From the cell containing the given text, extract its center point as [x, y] coordinate. 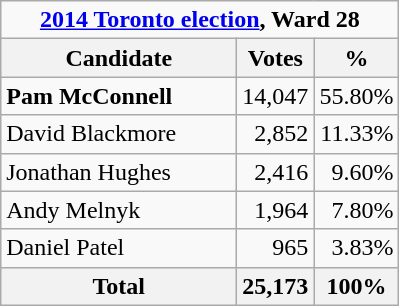
7.80% [356, 210]
1,964 [276, 210]
14,047 [276, 96]
2014 Toronto election, Ward 28 [200, 20]
% [356, 58]
25,173 [276, 286]
11.33% [356, 134]
100% [356, 286]
965 [276, 248]
Pam McConnell [119, 96]
David Blackmore [119, 134]
Candidate [119, 58]
9.60% [356, 172]
2,416 [276, 172]
3.83% [356, 248]
Votes [276, 58]
Total [119, 286]
Daniel Patel [119, 248]
55.80% [356, 96]
Andy Melnyk [119, 210]
2,852 [276, 134]
Jonathan Hughes [119, 172]
